Identify which cell holds the provided text, then report its [X, Y] central coordinate. 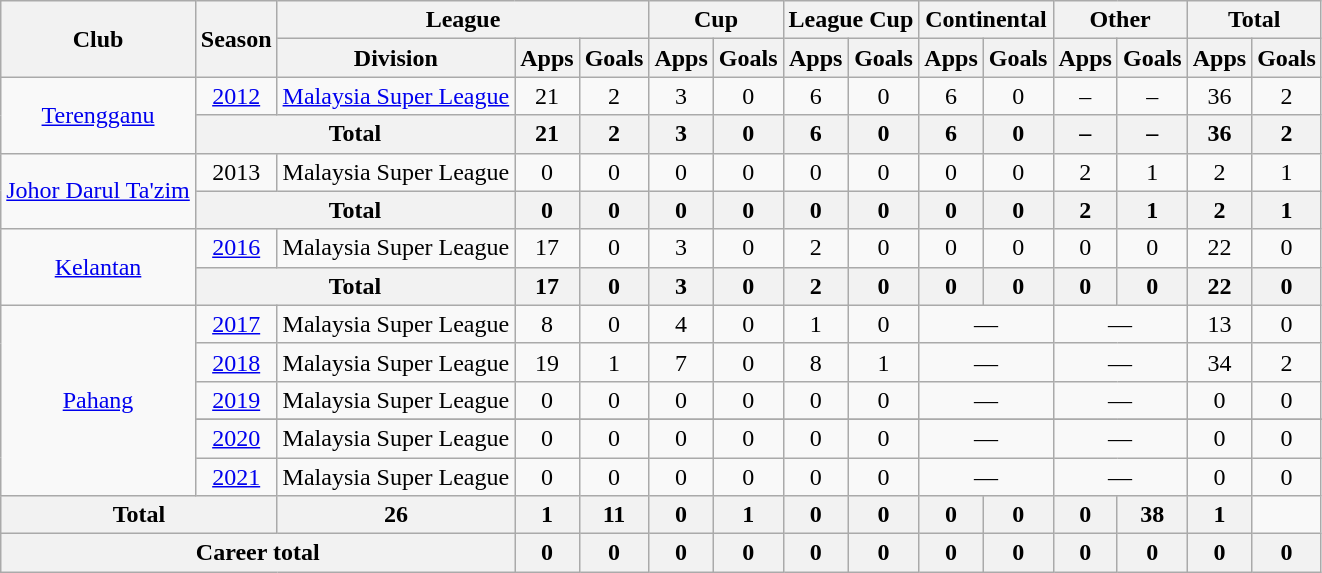
Career total [258, 553]
Other [1120, 20]
Season [236, 39]
7 [681, 362]
2020 [236, 438]
Pahang [98, 400]
2019 [236, 400]
2018 [236, 362]
34 [1219, 362]
Kelantan [98, 267]
38 [1152, 515]
Johor Darul Ta'zim [98, 191]
League Cup [851, 20]
2016 [236, 248]
Cup [716, 20]
2017 [236, 324]
2013 [236, 172]
19 [547, 362]
Club [98, 39]
4 [681, 324]
13 [1219, 324]
2021 [236, 477]
2012 [236, 96]
11 [614, 515]
26 [396, 515]
Terengganu [98, 115]
Division [396, 58]
League [463, 20]
Continental [986, 20]
